Extract the (x, y) coordinate from the center of the cell holding the provided text.  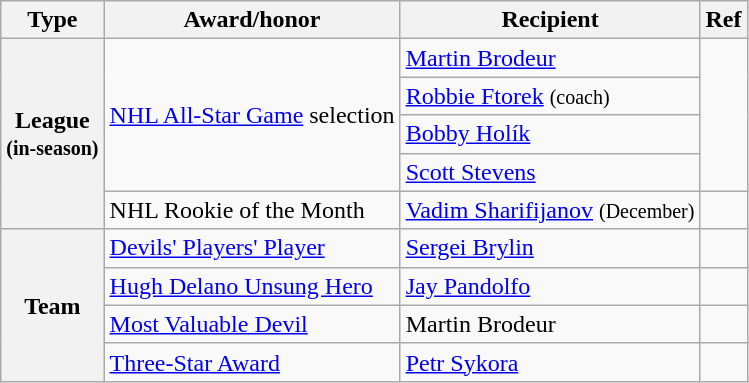
Hugh Delano Unsung Hero (252, 286)
Award/honor (252, 20)
League(in-season) (52, 134)
Jay Pandolfo (550, 286)
Devils' Players' Player (252, 248)
Type (52, 20)
NHL All-Star Game selection (252, 115)
Ref (724, 20)
Vadim Sharifijanov (December) (550, 210)
Bobby Holík (550, 134)
Robbie Ftorek (coach) (550, 96)
Recipient (550, 20)
Sergei Brylin (550, 248)
Three-Star Award (252, 362)
Scott Stevens (550, 172)
NHL Rookie of the Month (252, 210)
Team (52, 305)
Most Valuable Devil (252, 324)
Petr Sykora (550, 362)
